Extract the [x, y] coordinate from the center of the cell holding the provided text.  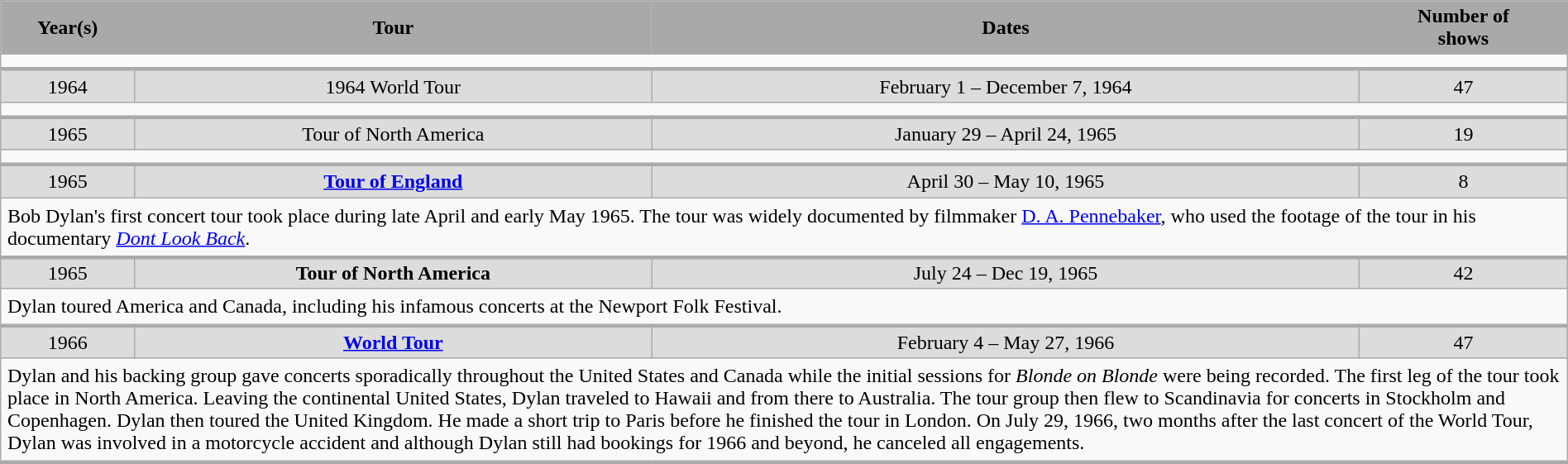
January 29 – April 24, 1965 [1006, 133]
19 [1464, 133]
1966 [68, 342]
July 24 – Dec 19, 1965 [1006, 272]
Dylan toured America and Canada, including his infamous concerts at the Newport Folk Festival. [784, 308]
February 1 – December 7, 1964 [1006, 86]
42 [1464, 272]
Tour [394, 28]
April 30 – May 10, 1965 [1006, 181]
Year(s) [68, 28]
Tour of England [394, 181]
February 4 – May 27, 1966 [1006, 342]
World Tour [394, 342]
Number ofshows [1464, 28]
8 [1464, 181]
Dates [1006, 28]
1964 [68, 86]
1964 World Tour [394, 86]
